Return [x, y] of the center of cell containing provided text 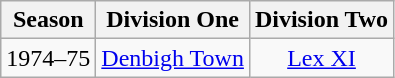
1974–75 [48, 58]
Division Two [321, 20]
Denbigh Town [173, 58]
Season [48, 20]
Division One [173, 20]
Lex XI [321, 58]
